Extract the (x, y) coordinate from the center of the cell holding the provided text.  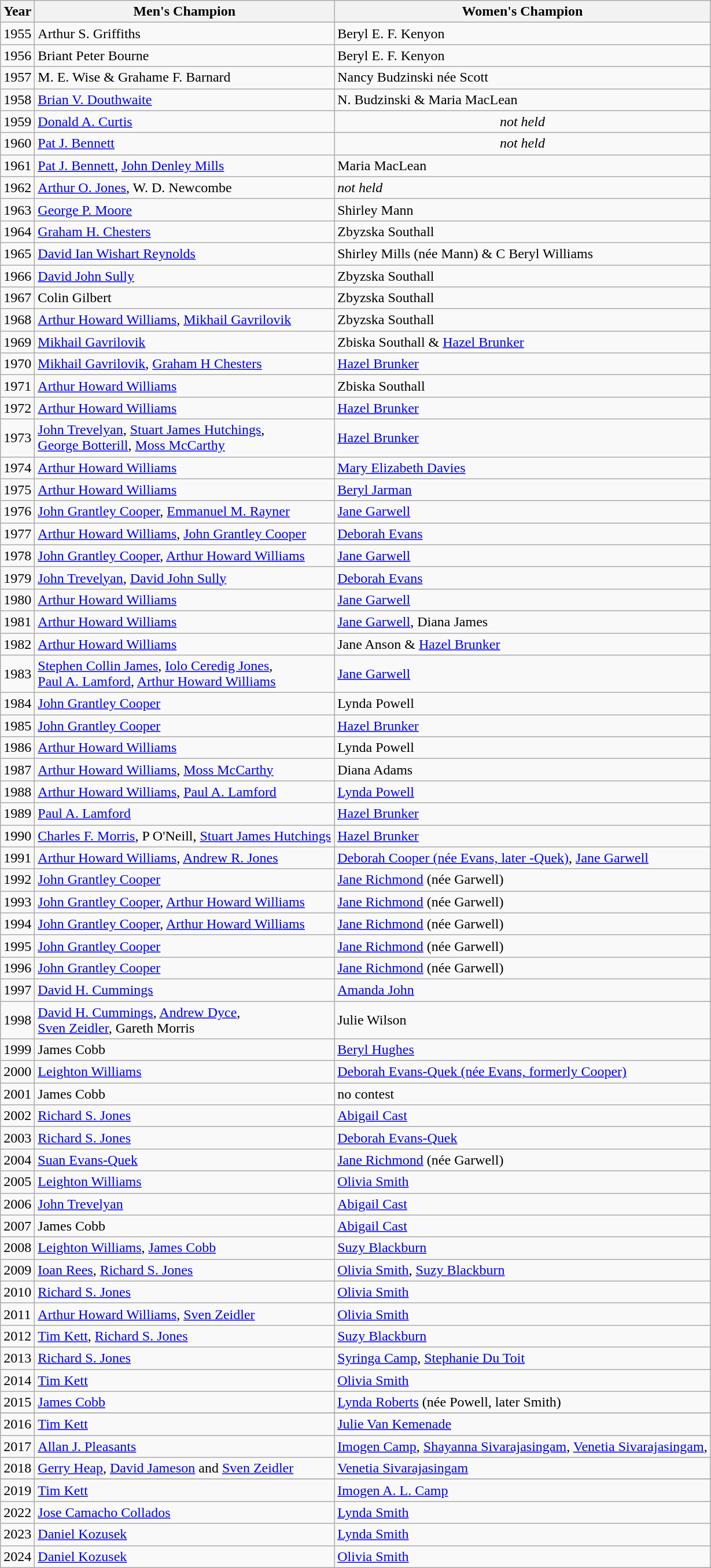
1968 (17, 320)
Arthur Howard Williams, Sven Zeidler (185, 1314)
Tim Kett, Richard S. Jones (185, 1336)
Amanda John (522, 990)
1995 (17, 946)
1996 (17, 968)
Pat J. Bennett (185, 144)
1955 (17, 34)
1967 (17, 298)
Nancy Budzinski née Scott (522, 78)
Mikhail Gavrilovik, Graham H Chesters (185, 364)
1985 (17, 726)
John Trevelyan, Stuart James Hutchings,George Botterill, Moss McCarthy (185, 438)
2007 (17, 1226)
1975 (17, 490)
1963 (17, 210)
1964 (17, 232)
1979 (17, 578)
1971 (17, 386)
Gerry Heap, David Jameson and Sven Zeidler (185, 1468)
2001 (17, 1094)
John Trevelyan, David John Sully (185, 578)
Zbiska Southall (522, 386)
Donald A. Curtis (185, 122)
2005 (17, 1182)
Arthur S. Griffiths (185, 34)
David John Sully (185, 276)
Mary Elizabeth Davies (522, 468)
2013 (17, 1358)
1977 (17, 534)
David Ian Wishart Reynolds (185, 254)
Arthur Howard Williams, Moss McCarthy (185, 770)
1984 (17, 704)
1991 (17, 858)
Arthur Howard Williams, Mikhail Gavrilovik (185, 320)
2019 (17, 1490)
David H. Cummings (185, 990)
Arthur Howard Williams, Paul A. Lamford (185, 792)
2018 (17, 1468)
Pat J. Bennett, John Denley Mills (185, 166)
1981 (17, 622)
Ioan Rees, Richard S. Jones (185, 1270)
Shirley Mills (née Mann) & C Beryl Williams (522, 254)
Julie Wilson (522, 1020)
Allan J. Pleasants (185, 1446)
1958 (17, 100)
2000 (17, 1072)
N. Budzinski & Maria MacLean (522, 100)
Venetia Sivarajasingam (522, 1468)
1976 (17, 512)
2002 (17, 1116)
Suan Evans-Quek (185, 1160)
Brian V. Douthwaite (185, 100)
1962 (17, 188)
1960 (17, 144)
Deborah Cooper (née Evans, later -Quek), Jane Garwell (522, 858)
2006 (17, 1204)
1997 (17, 990)
no contest (522, 1094)
1993 (17, 902)
1961 (17, 166)
1983 (17, 674)
2017 (17, 1446)
Year (17, 12)
Stephen Collin James, Iolo Ceredig Jones,Paul A. Lamford, Arthur Howard Williams (185, 674)
Mikhail Gavrilovik (185, 342)
1956 (17, 56)
1966 (17, 276)
Imogen A. L. Camp (522, 1490)
Men's Champion (185, 12)
1978 (17, 556)
Leighton Williams, James Cobb (185, 1248)
1982 (17, 644)
Julie Van Kemenade (522, 1424)
2009 (17, 1270)
2003 (17, 1138)
2011 (17, 1314)
2023 (17, 1534)
Beryl Hughes (522, 1050)
2004 (17, 1160)
1986 (17, 748)
2012 (17, 1336)
2015 (17, 1402)
David H. Cummings, Andrew Dyce, Sven Zeidler, Gareth Morris (185, 1020)
1992 (17, 880)
Arthur O. Jones, W. D. Newcombe (185, 188)
Women's Champion (522, 12)
Deborah Evans-Quek (née Evans, formerly Cooper) (522, 1072)
John Grantley Cooper, Emmanuel M. Rayner (185, 512)
1970 (17, 364)
1994 (17, 924)
2024 (17, 1556)
2008 (17, 1248)
Jane Garwell, Diana James (522, 622)
1965 (17, 254)
Colin Gilbert (185, 298)
1999 (17, 1050)
Imogen Camp, Shayanna Sivarajasingam, Venetia Sivarajasingam, (522, 1446)
Shirley Mann (522, 210)
1972 (17, 408)
Graham H. Chesters (185, 232)
1990 (17, 836)
1974 (17, 468)
2014 (17, 1380)
John Trevelyan (185, 1204)
2010 (17, 1292)
Diana Adams (522, 770)
Briant Peter Bourne (185, 56)
Arthur Howard Williams, Andrew R. Jones (185, 858)
1989 (17, 814)
2022 (17, 1512)
Arthur Howard Williams, John Grantley Cooper (185, 534)
1969 (17, 342)
Jose Camacho Collados (185, 1512)
Beryl Jarman (522, 490)
Jane Anson & Hazel Brunker (522, 644)
2016 (17, 1424)
1988 (17, 792)
Maria MacLean (522, 166)
1987 (17, 770)
George P. Moore (185, 210)
Paul A. Lamford (185, 814)
M. E. Wise & Grahame F. Barnard (185, 78)
Syringa Camp, Stephanie Du Toit (522, 1358)
1998 (17, 1020)
Olivia Smith, Suzy Blackburn (522, 1270)
Zbiska Southall & Hazel Brunker (522, 342)
1957 (17, 78)
1980 (17, 600)
Charles F. Morris, P O'Neill, Stuart James Hutchings (185, 836)
Lynda Roberts (née Powell, later Smith) (522, 1402)
1959 (17, 122)
Deborah Evans-Quek (522, 1138)
1973 (17, 438)
